Search for the cell housing the specified text and yield its (X, Y) center coordinate. 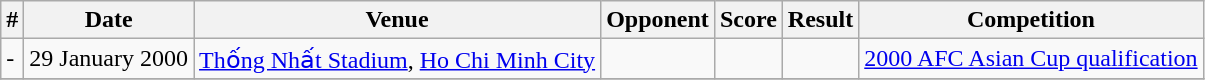
Score (748, 20)
29 January 2000 (109, 59)
- (12, 59)
Venue (398, 20)
Result (820, 20)
# (12, 20)
Date (109, 20)
2000 AFC Asian Cup qualification (1031, 59)
Thống Nhất Stadium, Ho Chi Minh City (398, 59)
Competition (1031, 20)
Opponent (658, 20)
